Identify which cell holds the provided text, then report its (x, y) central coordinate. 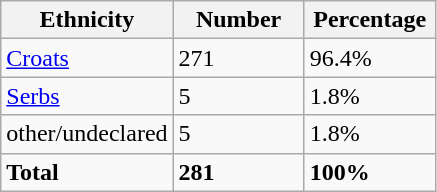
Serbs (87, 96)
271 (238, 58)
Croats (87, 58)
Total (87, 172)
other/undeclared (87, 134)
Percentage (370, 20)
100% (370, 172)
96.4% (370, 58)
281 (238, 172)
Number (238, 20)
Ethnicity (87, 20)
